Extract the (x, y) coordinate from the center of the cell holding the provided text.  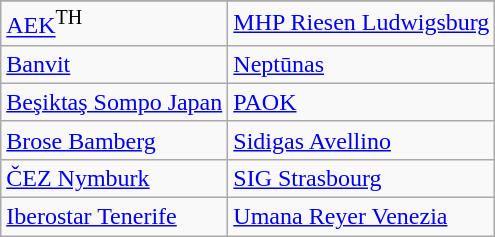
AEKTH (114, 24)
Neptūnas (362, 64)
Banvit (114, 64)
Brose Bamberg (114, 140)
PAOK (362, 102)
SIG Strasbourg (362, 178)
Sidigas Avellino (362, 140)
Beşiktaş Sompo Japan (114, 102)
Iberostar Tenerife (114, 217)
MHP Riesen Ludwigsburg (362, 24)
Umana Reyer Venezia (362, 217)
ČEZ Nymburk (114, 178)
